Detect which cell encompasses the target text, then output its [X, Y] center coordinate. 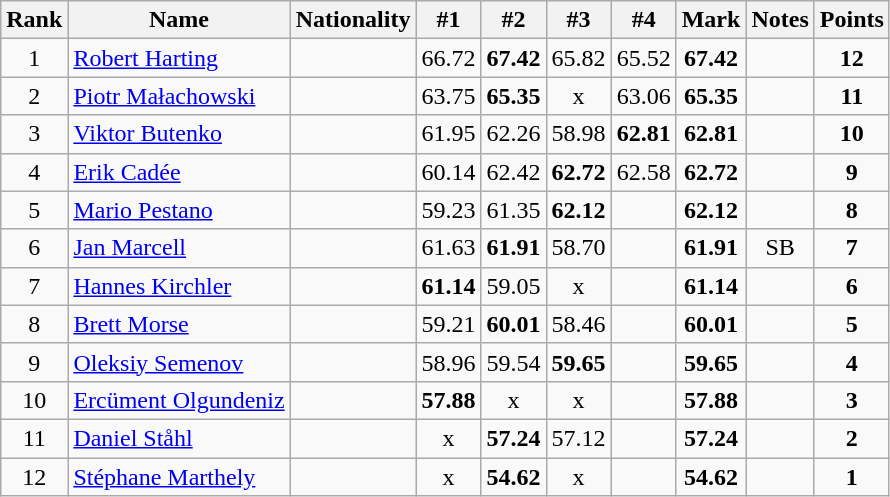
Rank [34, 20]
62.26 [514, 134]
58.96 [448, 362]
Ercüment Olgundeniz [179, 400]
60.14 [448, 172]
Mario Pestano [179, 210]
59.23 [448, 210]
Erik Cadée [179, 172]
Brett Morse [179, 324]
61.63 [448, 248]
Piotr Małachowski [179, 96]
62.42 [514, 172]
66.72 [448, 58]
Jan Marcell [179, 248]
65.82 [578, 58]
59.21 [448, 324]
#1 [448, 20]
Nationality [353, 20]
SB [780, 248]
Daniel Ståhl [179, 438]
59.05 [514, 286]
Hannes Kirchler [179, 286]
#3 [578, 20]
58.46 [578, 324]
Viktor Butenko [179, 134]
Notes [780, 20]
Points [852, 20]
Name [179, 20]
#4 [644, 20]
57.12 [578, 438]
63.75 [448, 96]
63.06 [644, 96]
59.54 [514, 362]
61.35 [514, 210]
#2 [514, 20]
58.70 [578, 248]
62.58 [644, 172]
61.95 [448, 134]
58.98 [578, 134]
Oleksiy Semenov [179, 362]
65.52 [644, 58]
Robert Harting [179, 58]
Mark [711, 20]
Stéphane Marthely [179, 477]
